Detect which cell encompasses the target text, then output its (X, Y) center coordinate. 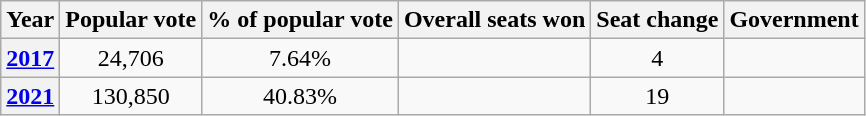
Year (30, 20)
7.64% (300, 58)
40.83% (300, 96)
2017 (30, 58)
19 (658, 96)
2021 (30, 96)
24,706 (131, 58)
4 (658, 58)
Seat change (658, 20)
% of popular vote (300, 20)
Government (794, 20)
130,850 (131, 96)
Popular vote (131, 20)
Overall seats won (494, 20)
